Provide the [X, Y] coordinate of the cell's center where the given text is located.  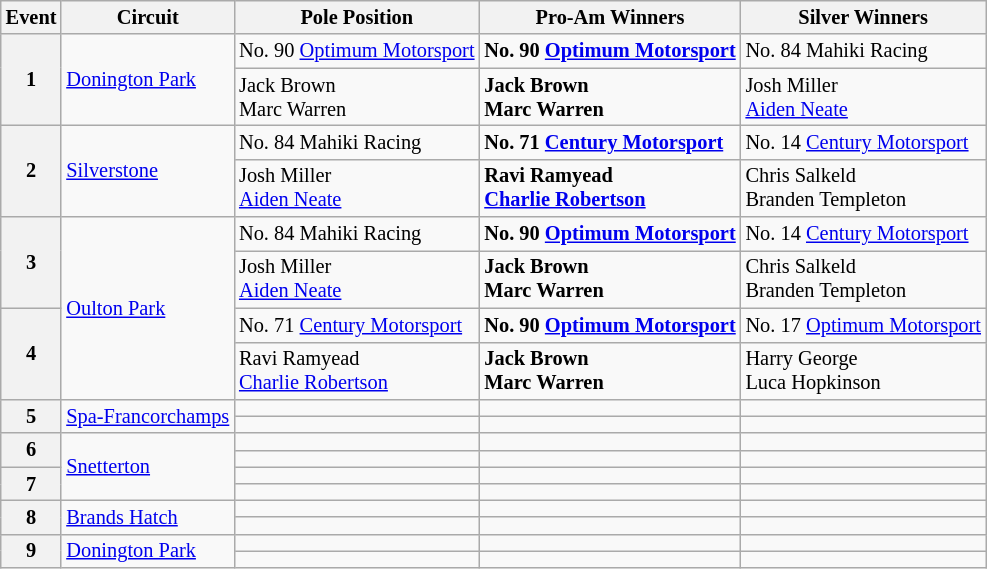
Event [32, 17]
Brands Hatch [148, 517]
1 [32, 80]
4 [32, 354]
Harry George Luca Hopkinson [864, 371]
Spa-Francorchamps [148, 416]
8 [32, 517]
3 [32, 262]
6 [32, 450]
2 [32, 170]
Oulton Park [148, 308]
7 [32, 484]
No. 17 Optimum Motorsport [864, 325]
Snetterton [148, 466]
Pro-Am Winners [610, 17]
5 [32, 416]
Pole Position [356, 17]
9 [32, 551]
Silverstone [148, 170]
Silver Winners [864, 17]
Circuit [148, 17]
